Determine the [x, y] coordinate at the center of the cell enclosing the given text.  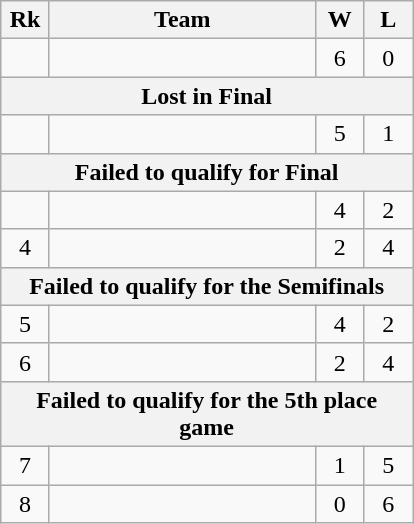
L [388, 20]
Team [182, 20]
Failed to qualify for the Semifinals [207, 286]
8 [26, 503]
7 [26, 465]
Lost in Final [207, 96]
Failed to qualify for the 5th place game [207, 414]
Failed to qualify for Final [207, 172]
W [340, 20]
Rk [26, 20]
